Determine the (X, Y) coordinate at the center of the cell enclosing the given text.  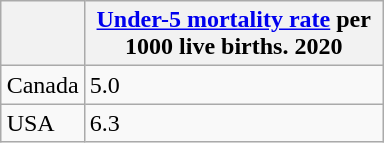
USA (42, 123)
5.0 (234, 85)
6.3 (234, 123)
Canada (42, 85)
Under-5 mortality rate per 1000 live births. 2020 (234, 34)
